Locate the cell with the specified text and output its [X, Y] center coordinate. 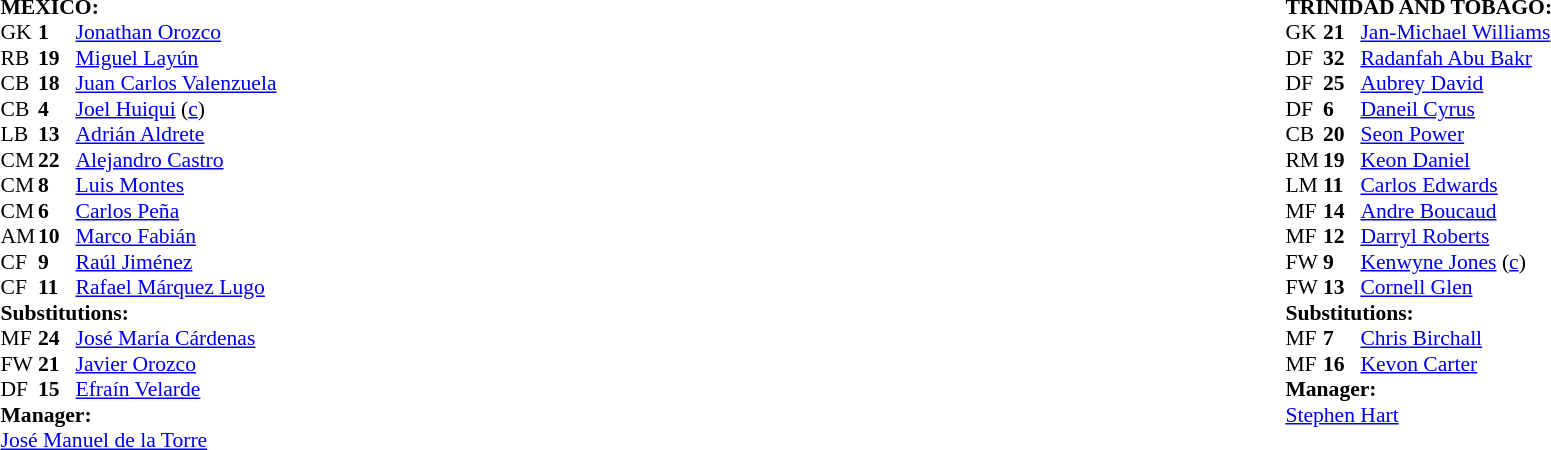
LM [1304, 185]
Luis Montes [176, 185]
14 [1342, 211]
Raúl Jiménez [176, 262]
20 [1342, 135]
Marco Fabián [176, 237]
Efraín Velarde [176, 389]
24 [57, 339]
7 [1342, 339]
Jonathan Orozco [176, 33]
Alejandro Castro [176, 160]
32 [1342, 58]
4 [57, 109]
Carlos Peña [176, 211]
AM [19, 237]
25 [1342, 83]
Juan Carlos Valenzuela [176, 83]
15 [57, 389]
Substitutions: [138, 313]
Miguel Layún [176, 58]
Javier Orozco [176, 364]
8 [57, 185]
Manager: [138, 415]
RM [1304, 160]
12 [1342, 237]
RB [19, 58]
Joel Huiqui (c) [176, 109]
22 [57, 160]
18 [57, 83]
José María Cárdenas [176, 339]
1 [57, 33]
Rafael Márquez Lugo [176, 287]
16 [1342, 364]
Adrián Aldrete [176, 135]
10 [57, 237]
LB [19, 135]
